Detect which cell encompasses the target text, then output its [x, y] center coordinate. 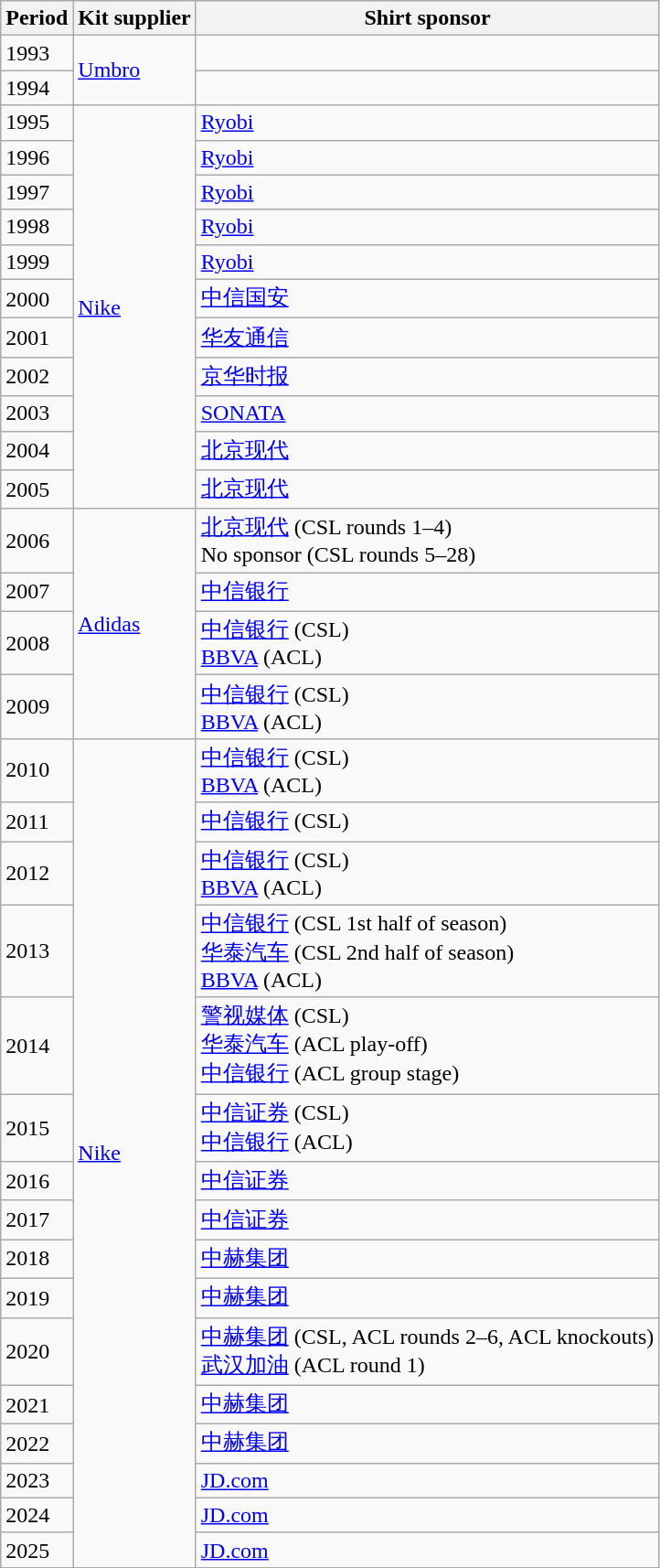
2002 [37, 377]
中信证券 (CSL)中信银行 (ACL) [428, 1128]
2007 [37, 593]
2019 [37, 1297]
2013 [37, 951]
1996 [37, 157]
2022 [37, 1444]
2017 [37, 1220]
中信国安 [428, 298]
2011 [37, 822]
2012 [37, 874]
Adidas [134, 624]
中信银行 (CSL) [428, 822]
中信银行 [428, 593]
1997 [37, 192]
1999 [37, 262]
1995 [37, 123]
Umbro [134, 70]
2025 [37, 1550]
2008 [37, 643]
Shirt sponsor [428, 18]
Kit supplier [134, 18]
2003 [37, 413]
2014 [37, 1046]
华友通信 [428, 338]
2006 [37, 541]
2015 [37, 1128]
京华时报 [428, 377]
2023 [37, 1480]
中信银行 (CSL 1st half of season)华泰汽车 (CSL 2nd half of season)BBVA (ACL) [428, 951]
1994 [37, 88]
2001 [37, 338]
SONATA [428, 413]
2004 [37, 450]
2005 [37, 490]
1993 [37, 53]
2010 [37, 770]
2016 [37, 1182]
2000 [37, 298]
警视媒体 (CSL)华泰汽车 (ACL play-off)中信银行 (ACL group stage) [428, 1046]
2020 [37, 1351]
2024 [37, 1515]
1998 [37, 227]
2021 [37, 1405]
Period [37, 18]
北京现代 (CSL rounds 1–4)No sponsor (CSL rounds 5–28) [428, 541]
2009 [37, 707]
2018 [37, 1259]
中赫集团 (CSL, ACL rounds 2–6, ACL knockouts)武汉加油 (ACL round 1) [428, 1351]
